Determine the [X, Y] coordinate at the center of the cell enclosing the given text.  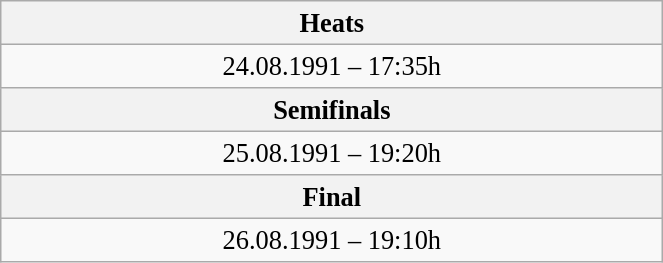
24.08.1991 – 17:35h [332, 66]
25.08.1991 – 19:20h [332, 153]
26.08.1991 – 19:10h [332, 240]
Final [332, 197]
Heats [332, 22]
Semifinals [332, 109]
